Search for the cell housing the specified text and yield its [x, y] center coordinate. 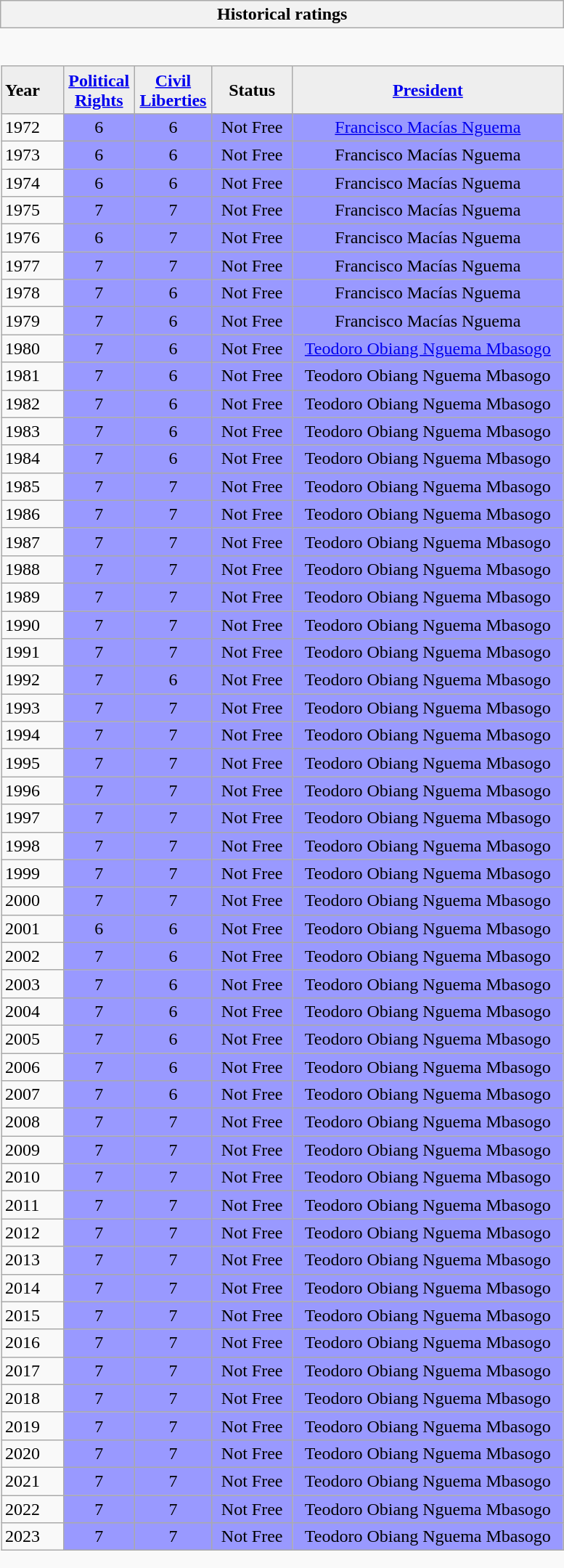
1990 [33, 625]
2017 [33, 1371]
1996 [33, 791]
1979 [33, 321]
2019 [33, 1426]
1972 [33, 127]
1999 [33, 873]
2014 [33, 1288]
2008 [33, 1122]
2020 [33, 1453]
President [428, 90]
1989 [33, 597]
2004 [33, 1011]
1986 [33, 514]
1988 [33, 569]
1997 [33, 818]
2015 [33, 1315]
2022 [33, 1509]
1984 [33, 459]
1992 [33, 680]
2006 [33, 1066]
2016 [33, 1343]
1976 [33, 238]
1985 [33, 486]
Historical ratings [282, 15]
Political Rights [99, 90]
2023 [33, 1537]
2012 [33, 1233]
2005 [33, 1039]
1977 [33, 266]
1987 [33, 542]
2009 [33, 1150]
1998 [33, 846]
1978 [33, 293]
2011 [33, 1205]
2021 [33, 1481]
1983 [33, 431]
2002 [33, 956]
Year [33, 90]
1994 [33, 735]
1980 [33, 348]
Status [253, 90]
1981 [33, 376]
2018 [33, 1398]
2010 [33, 1177]
2003 [33, 984]
Civil Liberties [173, 90]
1995 [33, 763]
1975 [33, 211]
1982 [33, 404]
1974 [33, 182]
2001 [33, 928]
1993 [33, 708]
2013 [33, 1260]
1991 [33, 653]
2000 [33, 901]
2007 [33, 1095]
1973 [33, 155]
